Find where the given text appears and provide that cell's center as [X, Y] coordinate. 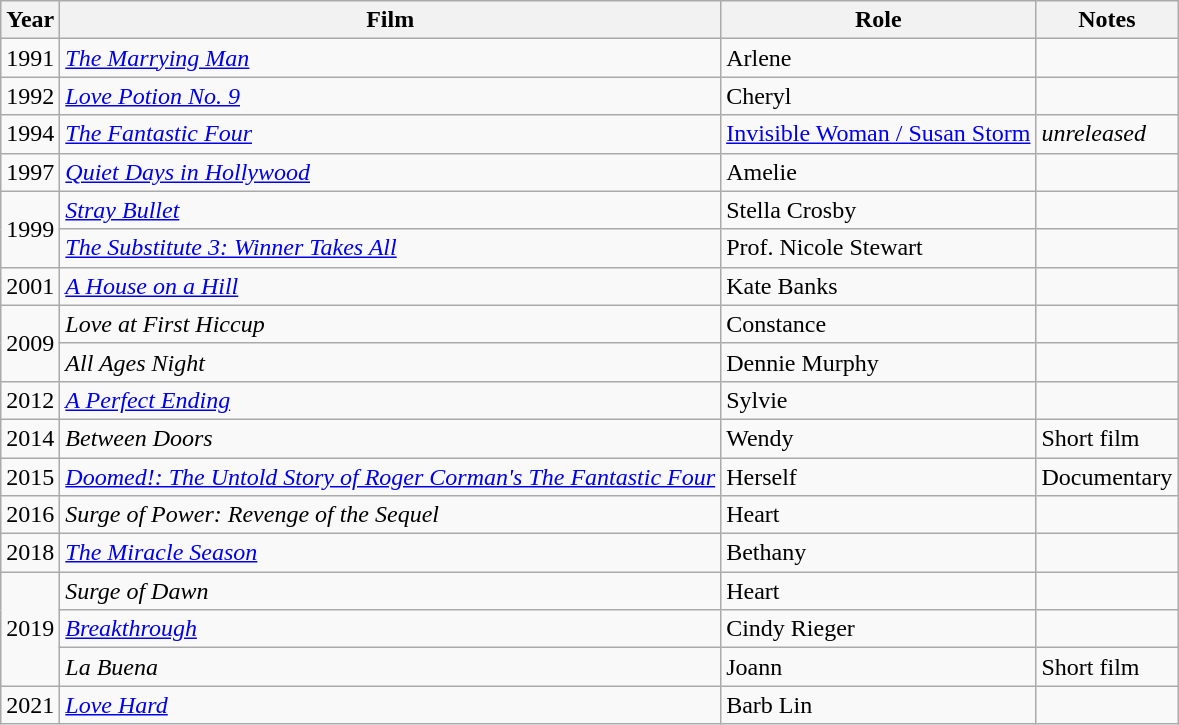
1997 [30, 172]
Role [878, 20]
Cheryl [878, 96]
All Ages Night [390, 362]
Constance [878, 324]
Prof. Nicole Stewart [878, 248]
unreleased [1107, 134]
Between Doors [390, 438]
Quiet Days in Hollywood [390, 172]
The Fantastic Four [390, 134]
1991 [30, 58]
The Miracle Season [390, 553]
Stray Bullet [390, 210]
Surge of Power: Revenge of the Sequel [390, 515]
2021 [30, 705]
Breakthrough [390, 629]
2001 [30, 286]
Surge of Dawn [390, 591]
Barb Lin [878, 705]
Amelie [878, 172]
Documentary [1107, 477]
Year [30, 20]
2015 [30, 477]
The Marrying Man [390, 58]
Film [390, 20]
Herself [878, 477]
A House on a Hill [390, 286]
A Perfect Ending [390, 400]
Doomed!: The Untold Story of Roger Corman's The Fantastic Four [390, 477]
The Substitute 3: Winner Takes All [390, 248]
Love at First Hiccup [390, 324]
Arlene [878, 58]
Wendy [878, 438]
2012 [30, 400]
Kate Banks [878, 286]
Stella Crosby [878, 210]
2019 [30, 629]
Joann [878, 667]
Love Hard [390, 705]
2016 [30, 515]
Invisible Woman / Susan Storm [878, 134]
Dennie Murphy [878, 362]
2014 [30, 438]
Cindy Rieger [878, 629]
2018 [30, 553]
2009 [30, 343]
Notes [1107, 20]
1994 [30, 134]
Sylvie [878, 400]
Bethany [878, 553]
1999 [30, 229]
La Buena [390, 667]
1992 [30, 96]
Love Potion No. 9 [390, 96]
